Detect which cell encompasses the target text, then output its (X, Y) center coordinate. 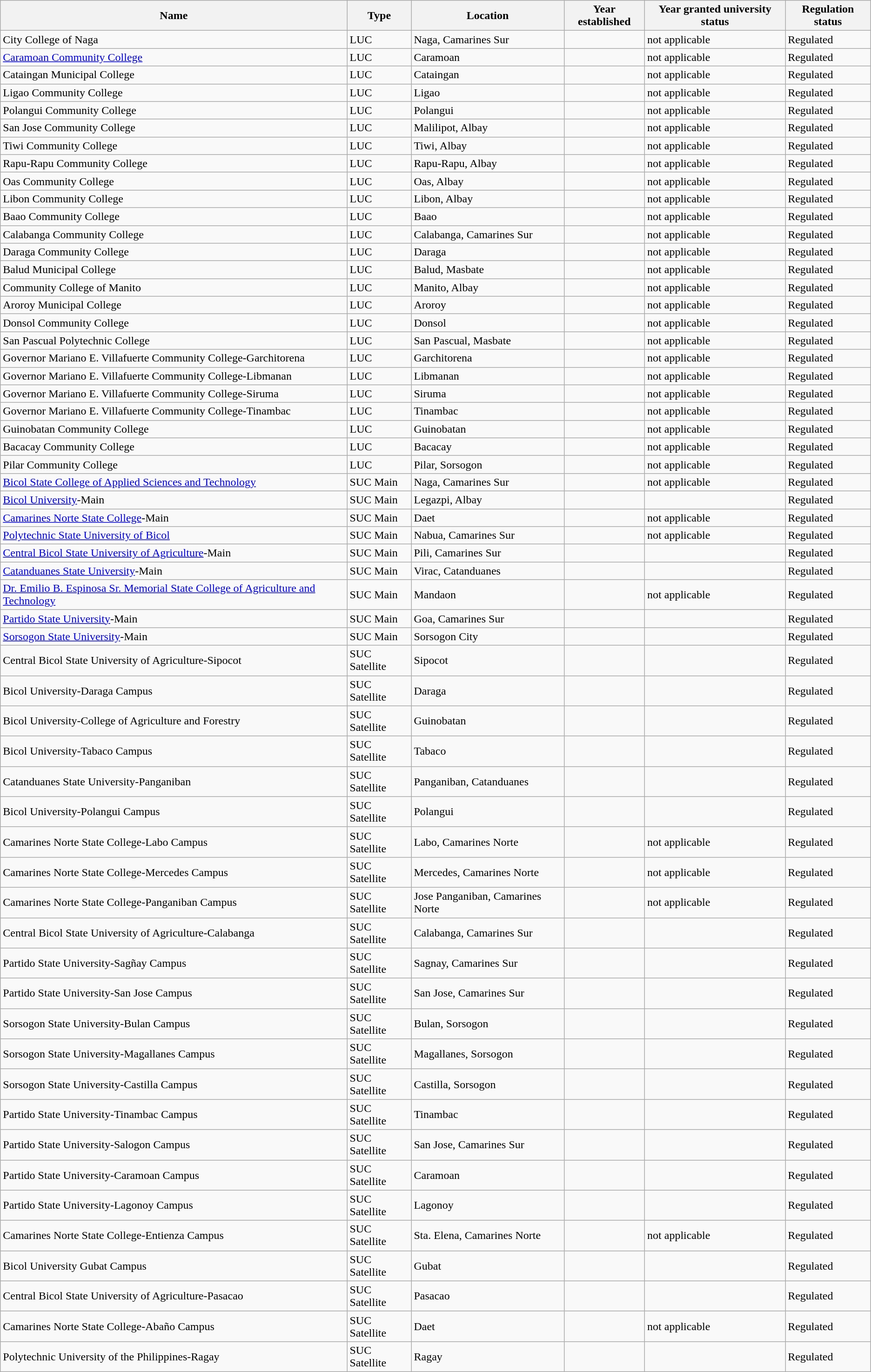
Rapu-Rapu, Albay (488, 163)
Tiwi, Albay (488, 146)
Partido State University-Salogon Campus (174, 1144)
Community College of Manito (174, 288)
Governor Mariano E. Villafuerte Community College-Libmanan (174, 376)
Goa, Camarines Sur (488, 619)
Tabaco (488, 751)
Central Bicol State University of Agriculture-Sipocot (174, 661)
Calabanga Community College (174, 234)
Pili, Camarines Sur (488, 553)
Cataingan (488, 75)
Polytechnic University of the Philippines-Ragay (174, 1357)
Lagonoy (488, 1205)
Baao (488, 216)
Bicol State College of Applied Sciences and Technology (174, 482)
Regulation status (828, 16)
Magallanes, Sorsogon (488, 1054)
Partido State University-Caramoan Campus (174, 1175)
Labo, Camarines Norte (488, 842)
Donsol Community College (174, 323)
Jose Panganiban, Camarines Norte (488, 903)
Caramoan Community College (174, 57)
Bicol University-Polangui Campus (174, 811)
Guinobatan Community College (174, 429)
Bicol University-Tabaco Campus (174, 751)
Year granted university status (715, 16)
Partido State University-Sagñay Campus (174, 963)
Legazpi, Albay (488, 500)
Partido State University-Tinambac Campus (174, 1115)
City College of Naga (174, 40)
San Jose Community College (174, 128)
Garchitorena (488, 358)
Sorsogon State University-Main (174, 636)
Manito, Albay (488, 288)
Oas, Albay (488, 181)
Polytechnic State University of Bicol (174, 535)
Ragay (488, 1357)
Balud, Masbate (488, 270)
Bacacay Community College (174, 447)
Mercedes, Camarines Norte (488, 872)
Mandaon (488, 595)
Pasacao (488, 1296)
Panganiban, Catanduanes (488, 782)
Partido State University-San Jose Campus (174, 994)
Libon, Albay (488, 199)
Sorsogon State University-Bulan Campus (174, 1024)
Bicol University-Main (174, 500)
Central Bicol State University of Agriculture-Calabanga (174, 932)
Libmanan (488, 376)
Sta. Elena, Camarines Norte (488, 1236)
Sorsogon State University-Magallanes Campus (174, 1054)
Donsol (488, 323)
Polangui Community College (174, 110)
Central Bicol State University of Agriculture-Main (174, 553)
Daraga Community College (174, 252)
Ligao Community College (174, 93)
Bacacay (488, 447)
Bicol University-College of Agriculture and Forestry (174, 721)
Dr. Emilio B. Espinosa Sr. Memorial State College of Agriculture and Technology (174, 595)
Nabua, Camarines Sur (488, 535)
Governor Mariano E. Villafuerte Community College-Garchitorena (174, 358)
Governor Mariano E. Villafuerte Community College-Siruma (174, 394)
Pilar Community College (174, 464)
Camarines Norte State College-Abaño Campus (174, 1326)
Partido State University-Lagonoy Campus (174, 1205)
Ligao (488, 93)
Year established (604, 16)
Name (174, 16)
Bulan, Sorsogon (488, 1024)
Catanduanes State University-Panganiban (174, 782)
Sorsogon City (488, 636)
San Pascual Polytechnic College (174, 341)
Sagnay, Camarines Sur (488, 963)
Oas Community College (174, 181)
Siruma (488, 394)
Balud Municipal College (174, 270)
Camarines Norte State College-Panganiban Campus (174, 903)
Camarines Norte State College-Labo Campus (174, 842)
Castilla, Sorsogon (488, 1084)
Gubat (488, 1265)
Virac, Catanduanes (488, 571)
Pilar, Sorsogon (488, 464)
Baao Community College (174, 216)
Tiwi Community College (174, 146)
Bicol University-Daraga Campus (174, 690)
Malilipot, Albay (488, 128)
Partido State University-Main (174, 619)
Central Bicol State University of Agriculture-Pasacao (174, 1296)
Type (379, 16)
Sorsogon State University-Castilla Campus (174, 1084)
Camarines Norte State College-Mercedes Campus (174, 872)
Sipocot (488, 661)
Camarines Norte State College-Entienza Campus (174, 1236)
Rapu-Rapu Community College (174, 163)
Cataingan Municipal College (174, 75)
Bicol University Gubat Campus (174, 1265)
Camarines Norte State College-Main (174, 518)
San Pascual, Masbate (488, 341)
Aroroy Municipal College (174, 305)
Catanduanes State University-Main (174, 571)
Aroroy (488, 305)
Governor Mariano E. Villafuerte Community College-Tinambac (174, 411)
Location (488, 16)
Libon Community College (174, 199)
